Return the (x, y) coordinate for the center point of the cell that contains the specified text.  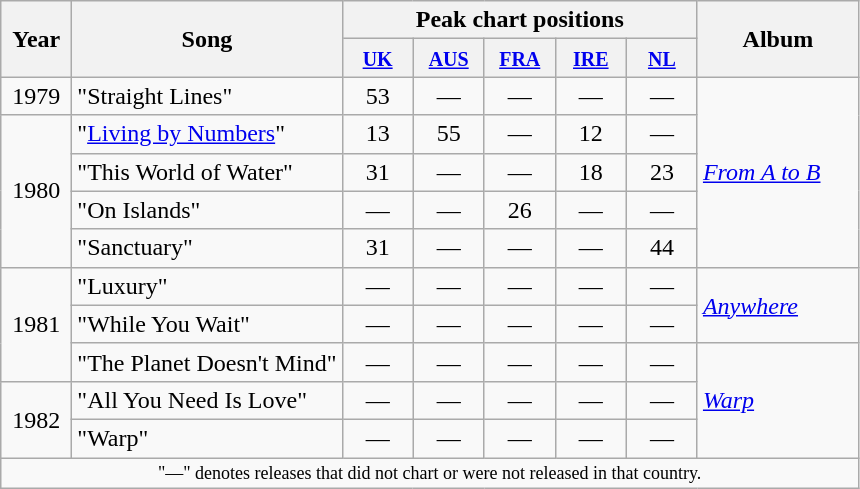
"While You Wait" (207, 324)
13 (378, 134)
IRE (590, 58)
"On Islands" (207, 210)
NL (662, 58)
"This World of Water" (207, 172)
12 (590, 134)
Warp (778, 400)
55 (448, 134)
"Living by Numbers" (207, 134)
26 (520, 210)
Album (778, 39)
18 (590, 172)
Year (36, 39)
"—" denotes releases that did not chart or were not released in that country. (430, 474)
UK (378, 58)
1980 (36, 191)
From A to B (778, 172)
"Sanctuary" (207, 248)
1982 (36, 419)
AUS (448, 58)
Anywhere (778, 305)
1981 (36, 324)
Song (207, 39)
23 (662, 172)
"The Planet Doesn't Mind" (207, 362)
"Warp" (207, 438)
44 (662, 248)
"All You Need Is Love" (207, 400)
53 (378, 96)
"Luxury" (207, 286)
Peak chart positions (520, 20)
1979 (36, 96)
FRA (520, 58)
"Straight Lines" (207, 96)
